Output the (x, y) coordinate of the center of the cell containing the given text.  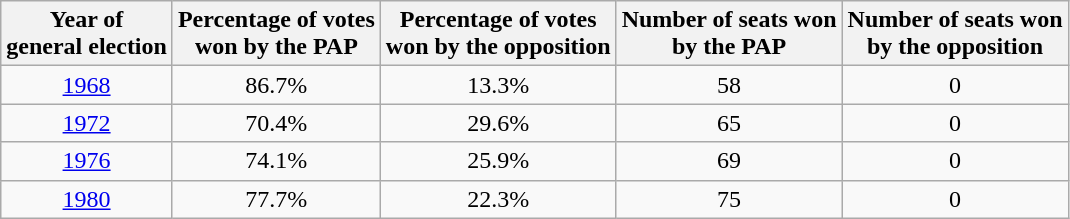
75 (729, 199)
70.4% (276, 123)
Percentage of voteswon by the PAP (276, 34)
25.9% (498, 161)
Number of seats wonby the PAP (729, 34)
69 (729, 161)
58 (729, 85)
1980 (87, 199)
Number of seats wonby the opposition (955, 34)
74.1% (276, 161)
Year ofgeneral election (87, 34)
77.7% (276, 199)
Percentage of voteswon by the opposition (498, 34)
86.7% (276, 85)
13.3% (498, 85)
1968 (87, 85)
29.6% (498, 123)
65 (729, 123)
1972 (87, 123)
1976 (87, 161)
22.3% (498, 199)
